Capture the cell that displays the provided text and extract its [x, y] central coordinate. 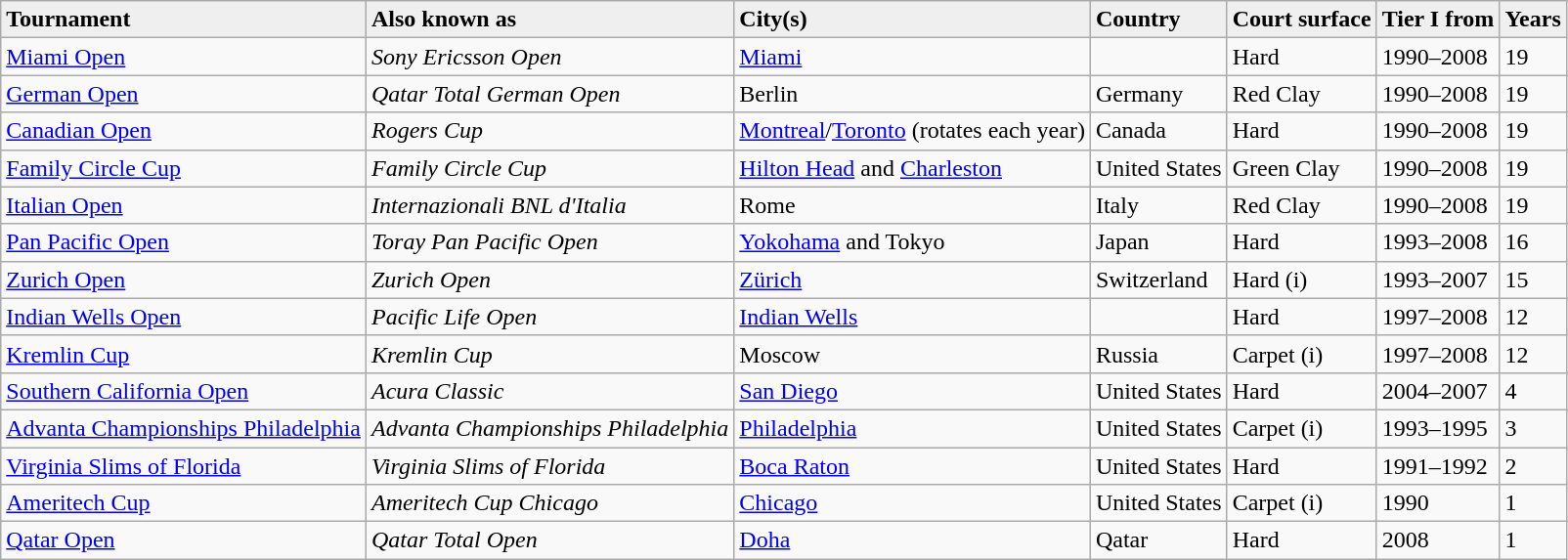
1993–2007 [1438, 280]
Sony Ericsson Open [549, 57]
San Diego [913, 391]
Pan Pacific Open [184, 242]
Tournament [184, 20]
Montreal/Toronto (rotates each year) [913, 131]
German Open [184, 94]
Years [1533, 20]
Doha [913, 540]
Qatar Total German Open [549, 94]
Moscow [913, 354]
Tier I from [1438, 20]
Green Clay [1302, 168]
4 [1533, 391]
Rogers Cup [549, 131]
Chicago [913, 503]
Philadelphia [913, 428]
Toray Pan Pacific Open [549, 242]
Italian Open [184, 205]
Indian Wells Open [184, 317]
Country [1158, 20]
Switzerland [1158, 280]
Japan [1158, 242]
15 [1533, 280]
Berlin [913, 94]
1991–1992 [1438, 466]
Qatar Open [184, 540]
Qatar Total Open [549, 540]
Pacific Life Open [549, 317]
Ameritech Cup Chicago [549, 503]
Canada [1158, 131]
3 [1533, 428]
Miami Open [184, 57]
1993–2008 [1438, 242]
1990 [1438, 503]
Yokohama and Tokyo [913, 242]
Miami [913, 57]
Canadian Open [184, 131]
1993–1995 [1438, 428]
Southern California Open [184, 391]
Qatar [1158, 540]
2004–2007 [1438, 391]
2 [1533, 466]
Ameritech Cup [184, 503]
Court surface [1302, 20]
Russia [1158, 354]
Italy [1158, 205]
Rome [913, 205]
Also known as [549, 20]
16 [1533, 242]
2008 [1438, 540]
Hilton Head and Charleston [913, 168]
City(s) [913, 20]
Zürich [913, 280]
Boca Raton [913, 466]
Internazionali BNL d'Italia [549, 205]
Germany [1158, 94]
Hard (i) [1302, 280]
Acura Classic [549, 391]
Indian Wells [913, 317]
